Locate the cell with the specified text and output its [X, Y] center coordinate. 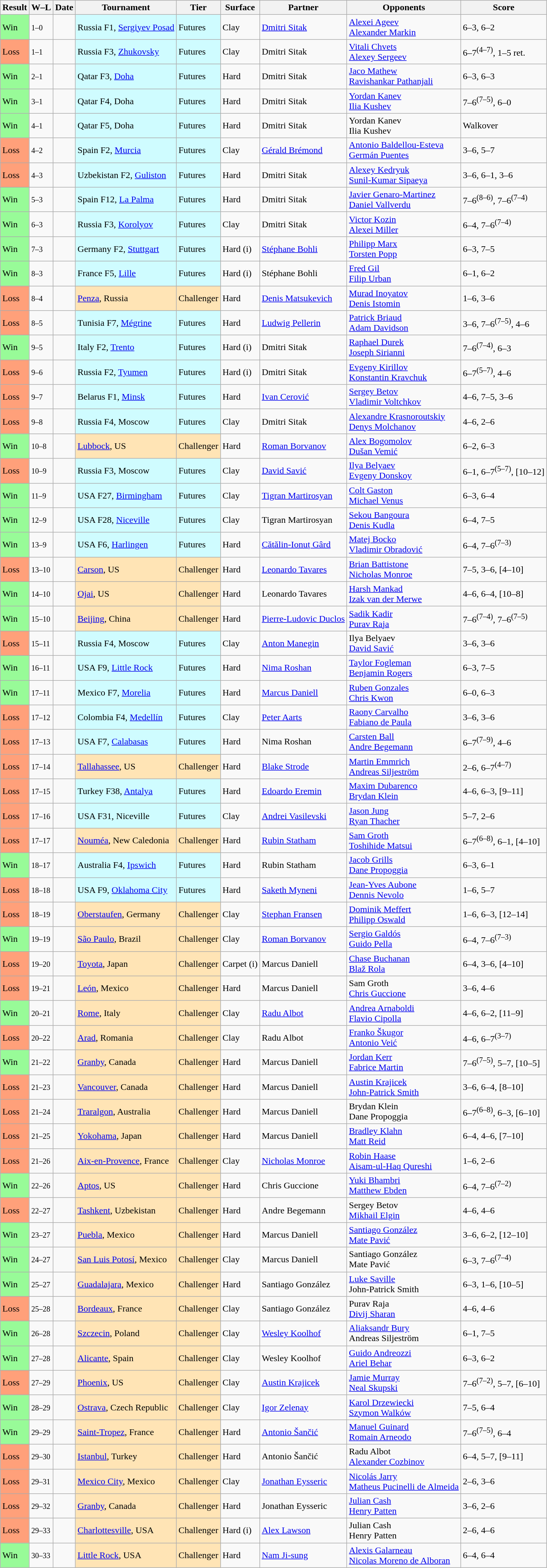
Javier Genaro-Martinez Daniel Vallverdu [404, 199]
Antonio Baldellou-Esteva Germán Puentes [404, 150]
21–26 [41, 1161]
19–21 [41, 988]
France F5, Lille [126, 274]
Oberstaufen, Germany [126, 915]
19–19 [41, 939]
Yuki Bhambri Matthew Ebden [404, 1186]
7–5, 6–4 [503, 1407]
Edoardo Eremin [303, 791]
15–11 [41, 643]
Alexey Kedryuk Sunil-Kumar Sipaeya [404, 175]
3–6, 4–6 [503, 988]
4–2 [41, 150]
18–17 [41, 865]
6–4, 7–6(7–2) [503, 1186]
Philipp Marx Torsten Popp [404, 249]
6–4, 5–7, [9–11] [503, 1456]
6–1, 7–5 [503, 1334]
6–3, 6–1 [503, 865]
21–23 [41, 1087]
Austin Krajicek [303, 1383]
Peter Aarts [303, 718]
Carson, US [126, 569]
Tallahassee, US [126, 767]
Russia F1, Sergiyev Posad [126, 27]
4–6, 6–3, [9–11] [503, 791]
24–27 [41, 1259]
1–6, 6–3, [12–14] [503, 915]
4–1 [41, 126]
Raony Carvalho Fabiano de Paula [404, 718]
1–0 [41, 27]
Denis Matsukevich [303, 298]
9–5 [41, 348]
4–6, 7–5, 3–6 [503, 397]
USA F6, Harlingen [126, 545]
10–8 [41, 446]
6–4, 3–6, [4–10] [503, 964]
4–6, 6–2, [11–9] [503, 1013]
Andrei Vasilevski [303, 816]
Sam Groth Chris Guccione [404, 988]
3–6, 6–2, [12–10] [503, 1235]
16–11 [41, 668]
10–9 [41, 471]
1–1 [41, 52]
Purav Raja Divij Sharan [404, 1308]
Alicante, Spain [126, 1358]
Tournament [126, 8]
Yokohama, Japan [126, 1137]
5–3 [41, 199]
21–24 [41, 1112]
Murad Inoyatov Denis Istomin [404, 298]
6–7(4–7), 1–5 ret. [503, 52]
Charlottesville, USA [126, 1530]
23–27 [41, 1235]
W–L [41, 8]
São Paulo, Brazil [126, 939]
Saketh Myneni [303, 890]
3–6, 2–6 [503, 1506]
Walkover [503, 126]
13–9 [41, 545]
Martin Emmrich Andreas Siljeström [404, 767]
17–17 [41, 840]
Aix-en-Provence, France [126, 1161]
Vancouver, Canada [126, 1087]
29–33 [41, 1530]
9–8 [41, 421]
Igor Zelenay [303, 1407]
7–6(7–5), 6–4 [503, 1432]
6–1, 6–2 [503, 274]
Qatar F5, Doha [126, 126]
Carpet (i) [240, 964]
Mexico City, Mexico [126, 1481]
Sam Groth Toshihide Matsui [404, 840]
Ilya Belyaev David Savić [404, 643]
Franko Škugor Antonio Veić [404, 1037]
6–3, 7–6(7–4) [503, 1259]
Aptos, US [126, 1186]
Sergey Betov Vladimir Voltchkov [404, 397]
9–6 [41, 372]
2–6, 3–6 [503, 1481]
Fred Gil Filip Urban [404, 274]
3–6, 7–6(7–5), 4–6 [503, 323]
29–29 [41, 1432]
22–26 [41, 1186]
3–6, 6–1, 3–6 [503, 175]
Nam Ji-sung [303, 1555]
Jacob Grills Dane Propoggia [404, 865]
2–1 [41, 77]
29–30 [41, 1456]
7–5, 3–6, [4–10] [503, 569]
Ruben Gonzales Chris Kwon [404, 693]
Russia F3, Korolyov [126, 224]
28–29 [41, 1407]
Sergio Galdós Guido Pella [404, 939]
6–4, 6–4 [503, 1555]
Guido Andreozzi Ariel Behar [404, 1358]
17–15 [41, 791]
Brydan Klein Dane Propoggia [404, 1112]
6–7(7–9), 4–6 [503, 742]
18–18 [41, 890]
8–4 [41, 298]
Russia F3, Zhukovsky [126, 52]
Ludwig Pellerin [303, 323]
15–10 [41, 618]
Nicolás Jarry Matheus Pucinelli de Almeida [404, 1481]
USA F31, Niceville [126, 816]
2–6, 4–6 [503, 1530]
Szczecin, Poland [126, 1334]
Germany F2, Stuttgart [126, 249]
USA F27, Birmingham [126, 496]
Colt Gaston Michael Venus [404, 496]
25–28 [41, 1308]
Qatar F4, Doha [126, 101]
Austin Krajicek John-Patrick Smith [404, 1087]
Robin Haase Aisam-ul-Haq Qureshi [404, 1161]
Date [64, 8]
30–33 [41, 1555]
18–19 [41, 915]
Colombia F4, Medellín [126, 718]
Cătălin-Ionuț Gârd [303, 545]
Evgeny Kirillov Konstantin Kravchuk [404, 372]
Bordeaux, France [126, 1308]
17–13 [41, 742]
Puebla, Mexico [126, 1235]
Little Rock, USA [126, 1555]
Lubbock, US [126, 446]
Guadalajara, Mexico [126, 1284]
6–0, 6–3 [503, 693]
Toyota, Japan [126, 964]
Tier [198, 8]
Raphael Durek Joseph Sirianni [404, 348]
27–29 [41, 1383]
Maxim Dubarenco Brydan Klein [404, 791]
Manuel Guinard Romain Arneodo [404, 1432]
Jordan Kerr Fabrice Martin [404, 1062]
29–31 [41, 1481]
USA F28, Niceville [126, 520]
29–32 [41, 1506]
17–12 [41, 718]
Alexei Ageev Alexander Markin [404, 27]
20–21 [41, 1013]
4–6, 2–6 [503, 421]
Russia F2, Tyumen [126, 372]
25–27 [41, 1284]
3–1 [41, 101]
Radu Albot Alexander Cozbinov [404, 1456]
Ojai, US [126, 594]
27–28 [41, 1358]
Rome, Italy [126, 1013]
Australia F4, Ipswich [126, 865]
6–4, 4–6, [7–10] [503, 1137]
Score [503, 8]
Chase Buchanan Blaž Rola [404, 964]
Jason Jung Ryan Thacher [404, 816]
17–14 [41, 767]
Ostrava, Czech Republic [126, 1407]
8–5 [41, 323]
Uzbekistan F2, Guliston [126, 175]
León, Mexico [126, 988]
Opponents [404, 8]
2–6, 6–7(4–7) [503, 767]
26–28 [41, 1334]
Result [15, 8]
Harsh Mankad Izak van der Merwe [404, 594]
6–7(6–8), 6–3, [6–10] [503, 1112]
Tashkent, Uzbekistan [126, 1210]
Traralgon, Australia [126, 1112]
Partner [303, 8]
5–7, 2–6 [503, 816]
6–1, 6–7(5–7), [10–12] [503, 471]
Karol Drzewiecki Szymon Walków [404, 1407]
Andre Begemann [303, 1210]
6–2, 6–3 [503, 446]
Saint-Tropez, France [126, 1432]
Turkey F38, Antalya [126, 791]
David Savić [303, 471]
4–6, 6–7(3–7) [503, 1037]
San Luis Potosí, Mexico [126, 1259]
Brian Battistone Nicholas Monroe [404, 569]
21–25 [41, 1137]
Sadik Kadir Purav Raja [404, 618]
Luke Saville John-Patrick Smith [404, 1284]
Qatar F3, Doha [126, 77]
Dominik Meffert Philipp Oswald [404, 915]
Istanbul, Turkey [126, 1456]
Gérald Brémond [303, 150]
Ilya Belyaev Evgeny Donskoy [404, 471]
Blake Strode [303, 767]
Arad, Romania [126, 1037]
6–3 [41, 224]
12–9 [41, 520]
Vitali Chvets Alexey Sergeev [404, 52]
Spain F2, Murcia [126, 150]
Jamie Murray Neal Skupski [404, 1383]
7–3 [41, 249]
1–6, 5–7 [503, 890]
6–3, 6–3 [503, 77]
Alex Bogomolov Dušan Vemić [404, 446]
Phoenix, US [126, 1383]
Ivan Cerović [303, 397]
Jean-Yves Aubone Dennis Nevolo [404, 890]
Beijing, China [126, 618]
3–6, 5–7 [503, 150]
7–6(7–2), 5–7, [6–10] [503, 1383]
6–4, 7–6(7–4) [503, 224]
6–3, 1–6, [10–5] [503, 1284]
8–3 [41, 274]
22–27 [41, 1210]
Penza, Russia [126, 298]
Stephan Fransen [303, 915]
9–7 [41, 397]
Carsten Ball Andre Begemann [404, 742]
Spain F12, La Palma [126, 199]
1–6, 2–6 [503, 1161]
6–3, 6–4 [503, 496]
USA F9, Little Rock [126, 668]
USA F7, Calabasas [126, 742]
19–20 [41, 964]
Victor Kozin Alexei Miller [404, 224]
20–22 [41, 1037]
Bradley Klahn Matt Reid [404, 1137]
Anton Manegin [303, 643]
Alexandre Krasnoroutskiy Denys Molchanov [404, 421]
6–7(6–8), 6–1, [4–10] [503, 840]
1–6, 3–6 [503, 298]
Nicholas Monroe [303, 1161]
Aliaksandr Bury Andreas Siljeström [404, 1334]
11–9 [41, 496]
7–6(8–6), 7–6(7–4) [503, 199]
7–6(7–5), 6–0 [503, 101]
7–6(7–4), 6–3 [503, 348]
13–10 [41, 569]
Alexis Galarneau Nicolas Moreno de Alboran [404, 1555]
14–10 [41, 594]
7–6(7–4), 7–6(7–5) [503, 618]
Mexico F7, Morelia [126, 693]
Russia F3, Moscow [126, 471]
Chris Guccione [303, 1186]
Tunisia F7, Mégrine [126, 323]
4–3 [41, 175]
4–6, 6–4, [10–8] [503, 594]
Matej Bocko Vladimir Obradović [404, 545]
17–16 [41, 816]
21–22 [41, 1062]
Patrick Briaud Adam Davidson [404, 323]
Sekou Bangoura Denis Kudla [404, 520]
17–11 [41, 693]
7–6(7–5), 5–7, [10–5] [503, 1062]
Alex Lawson [303, 1530]
Surface [240, 8]
Italy F2, Trento [126, 348]
Nouméa, New Caledonia [126, 840]
6–4, 7–5 [503, 520]
Belarus F1, Minsk [126, 397]
6–7(5–7), 4–6 [503, 372]
USA F9, Oklahoma City [126, 890]
Sergey Betov Mikhail Elgin [404, 1210]
Jaco Mathew Ravishankar Pathanjali [404, 77]
Pierre-Ludovic Duclos [303, 618]
Andrea Arnaboldi Flavio Cipolla [404, 1013]
3–6, 6–4, [8–10] [503, 1087]
Taylor Fogleman Benjamin Rogers [404, 668]
